Identify which cell holds the provided text, then report its (x, y) central coordinate. 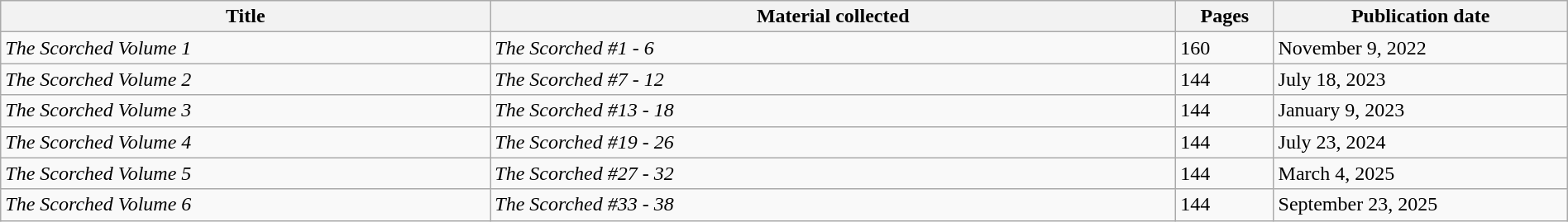
January 9, 2023 (1421, 111)
The Scorched Volume 6 (246, 205)
November 9, 2022 (1421, 48)
March 4, 2025 (1421, 173)
The Scorched Volume 4 (246, 142)
The Scorched #27 - 32 (834, 173)
Material collected (834, 17)
The Scorched Volume 5 (246, 173)
The Scorched #33 - 38 (834, 205)
The Scorched #1 - 6 (834, 48)
The Scorched #7 - 12 (834, 79)
Publication date (1421, 17)
September 23, 2025 (1421, 205)
The Scorched #19 - 26 (834, 142)
The Scorched Volume 3 (246, 111)
Title (246, 17)
Pages (1225, 17)
160 (1225, 48)
The Scorched #13 - 18 (834, 111)
The Scorched Volume 1 (246, 48)
The Scorched Volume 2 (246, 79)
July 23, 2024 (1421, 142)
July 18, 2023 (1421, 79)
